Identify which cell holds the provided text, then report its (X, Y) central coordinate. 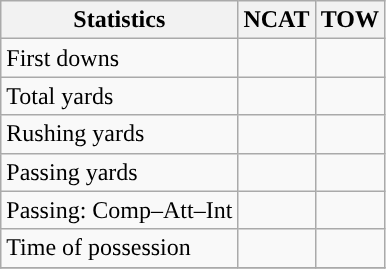
Rushing yards (120, 134)
Passing: Comp–Att–Int (120, 210)
First downs (120, 58)
Total yards (120, 96)
Time of possession (120, 248)
NCAT (276, 20)
TOW (350, 20)
Statistics (120, 20)
Passing yards (120, 172)
